Output the [x, y] coordinate of the center of the cell containing the given text.  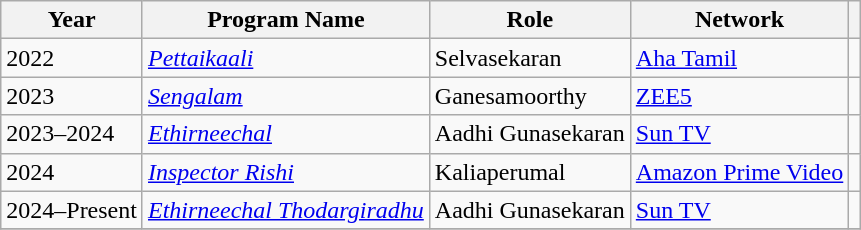
Ethirneechal Thodargiradhu [286, 210]
Ganesamoorthy [530, 96]
2022 [72, 58]
2023–2024 [72, 134]
Program Name [286, 20]
Inspector Rishi [286, 172]
Pettaikaali [286, 58]
2024 [72, 172]
Role [530, 20]
ZEE5 [739, 96]
2024–Present [72, 210]
2023 [72, 96]
Aha Tamil [739, 58]
Year [72, 20]
Ethirneechal [286, 134]
Kaliaperumal [530, 172]
Amazon Prime Video [739, 172]
Network [739, 20]
Sengalam [286, 96]
Selvasekaran [530, 58]
